Capture the cell that displays the provided text and extract its [X, Y] central coordinate. 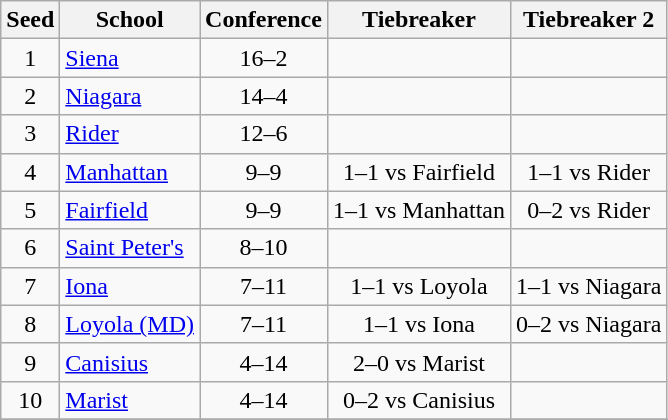
Niagara [130, 96]
Iona [130, 286]
8–10 [264, 248]
5 [30, 210]
Seed [30, 20]
2 [30, 96]
12–6 [264, 134]
8 [30, 324]
1–1 vs Niagara [588, 286]
Siena [130, 58]
1–1 vs Fairfield [418, 172]
1–1 vs Rider [588, 172]
Fairfield [130, 210]
Conference [264, 20]
1–1 vs Loyola [418, 286]
1–1 vs Iona [418, 324]
2–0 vs Marist [418, 362]
Saint Peter's [130, 248]
0–2 vs Canisius [418, 400]
16–2 [264, 58]
1–1 vs Manhattan [418, 210]
Loyola (MD) [130, 324]
0–2 vs Rider [588, 210]
Marist [130, 400]
Tiebreaker [418, 20]
9 [30, 362]
0–2 vs Niagara [588, 324]
School [130, 20]
14–4 [264, 96]
6 [30, 248]
Manhattan [130, 172]
Tiebreaker 2 [588, 20]
4 [30, 172]
7 [30, 286]
Canisius [130, 362]
10 [30, 400]
3 [30, 134]
Rider [130, 134]
1 [30, 58]
